Locate the cell with the specified text and output its (x, y) center coordinate. 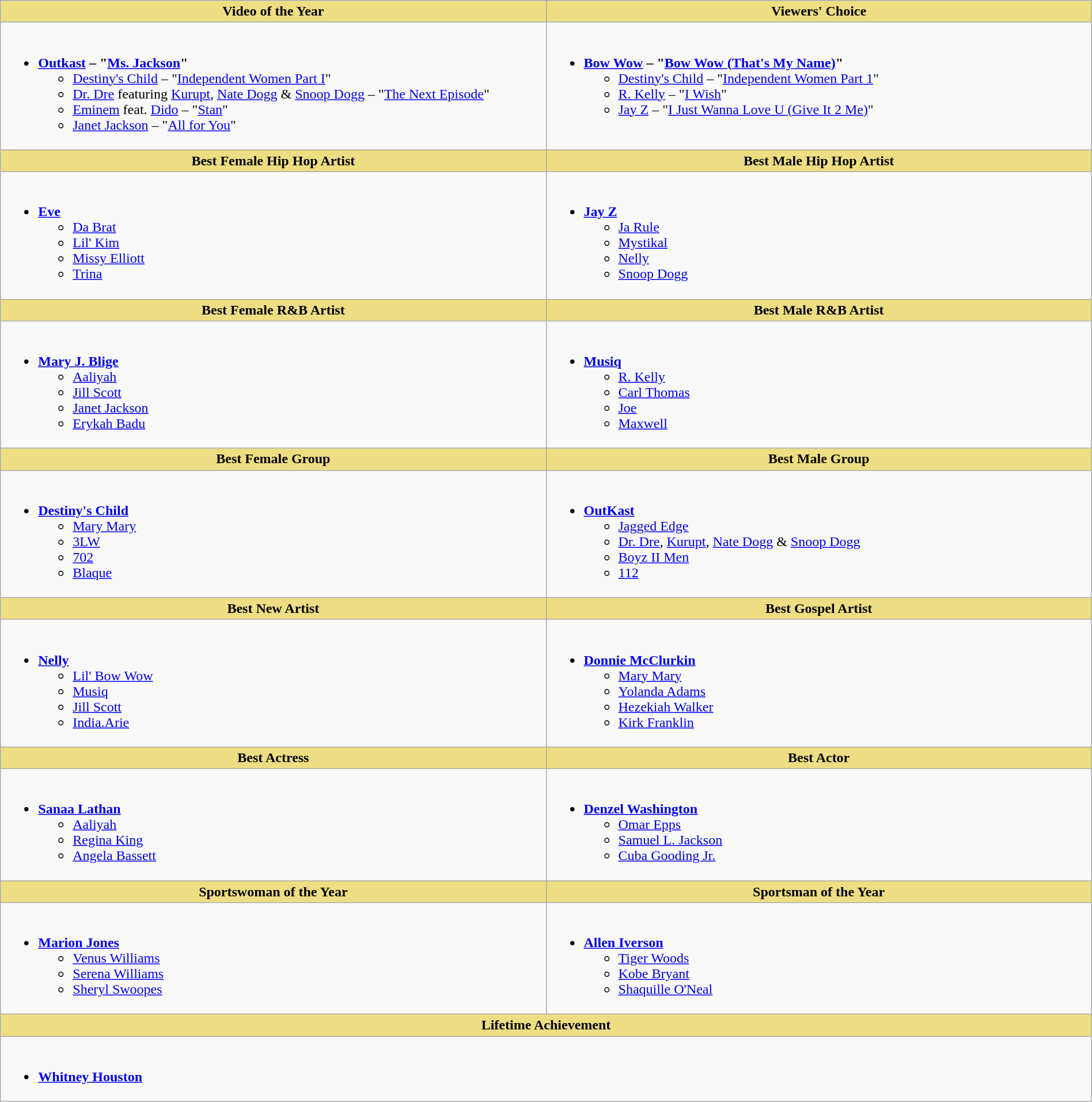
Best Male Group (819, 459)
Best Male R&B Artist (819, 310)
Best Female Hip Hop Artist (273, 161)
Mary J. BligeAaliyahJill ScottJanet JacksonErykah Badu (273, 385)
Best New Artist (273, 608)
EveDa BratLil' KimMissy ElliottTrina (273, 235)
Sportsman of the Year (819, 891)
Lifetime Achievement (546, 1025)
Sportswoman of the Year (273, 891)
Video of the Year (273, 12)
Best Female R&B Artist (273, 310)
Donnie McClurkinMary MaryYolanda AdamsHezekiah WalkerKirk Franklin (819, 683)
Destiny's ChildMary Mary3LW702Blaque (273, 533)
Jay ZJa RuleMystikalNellySnoop Dogg (819, 235)
Sanaa LathanAaliyahRegina KingAngela Bassett (273, 824)
Bow Wow – "Bow Wow (That's My Name)"Destiny's Child – "Independent Women Part 1"R. Kelly – "I Wish"Jay Z – "I Just Wanna Love U (Give It 2 Me)" (819, 86)
Marion JonesVenus WilliamsSerena WilliamsSheryl Swoopes (273, 959)
MusiqR. KellyCarl ThomasJoeMaxwell (819, 385)
Best Actor (819, 758)
OutKastJagged EdgeDr. Dre, Kurupt, Nate Dogg & Snoop DoggBoyz II Men112 (819, 533)
Best Actress (273, 758)
Viewers' Choice (819, 12)
Allen IversonTiger WoodsKobe BryantShaquille O'Neal (819, 959)
Denzel WashingtonOmar EppsSamuel L. JacksonCuba Gooding Jr. (819, 824)
NellyLil' Bow WowMusiqJill ScottIndia.Arie (273, 683)
Best Gospel Artist (819, 608)
Best Female Group (273, 459)
Whitney Houston (546, 1069)
Best Male Hip Hop Artist (819, 161)
